For the text-containing cell, return its midpoint in (x, y) coordinate format. 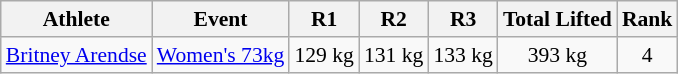
R2 (394, 19)
4 (648, 55)
Women's 73kg (221, 55)
R1 (324, 19)
Rank (648, 19)
Event (221, 19)
133 kg (462, 55)
Britney Arendse (76, 55)
R3 (462, 19)
129 kg (324, 55)
Total Lifted (558, 19)
393 kg (558, 55)
Athlete (76, 19)
131 kg (394, 55)
